Capture the cell that displays the provided text and extract its [X, Y] central coordinate. 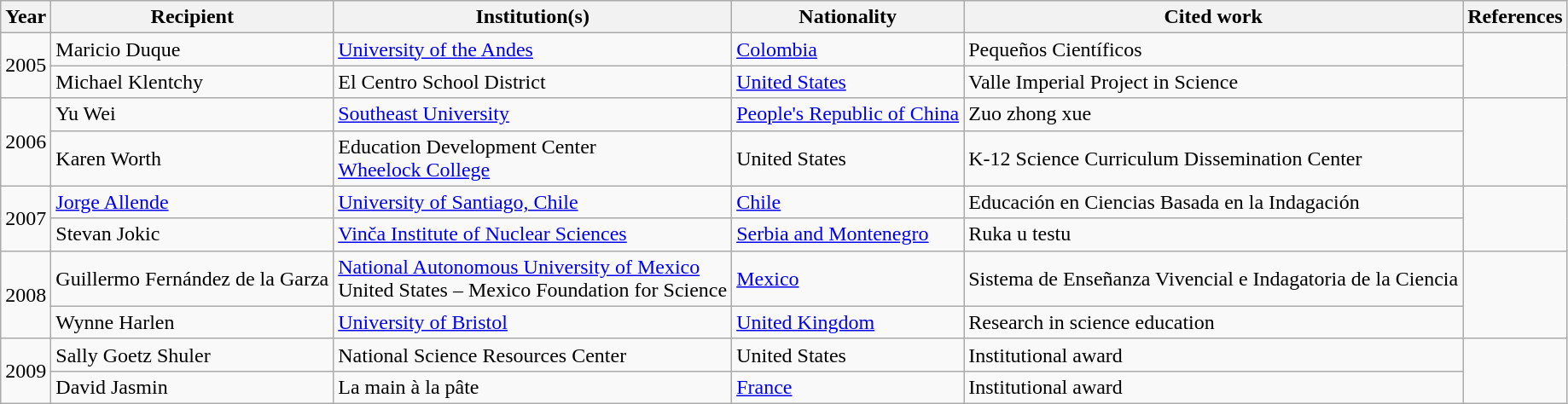
K-12 Science Curriculum Dissemination Center [1213, 159]
Sistema de Enseñanza Vivencial e Indagatoria de la Ciencia [1213, 278]
Karen Worth [193, 159]
Colombia [848, 49]
Valle Imperial Project in Science [1213, 82]
Nationality [848, 17]
Stevan Jokic [193, 234]
Cited work [1213, 17]
National Science Resources Center [532, 355]
Educación en Ciencias Basada en la Indagación [1213, 202]
Serbia and Montenegro [848, 234]
Institution(s) [532, 17]
2005 [26, 66]
France [848, 387]
Chile [848, 202]
El Centro School District [532, 82]
Michael Klentchy [193, 82]
2007 [26, 218]
Yu Wei [193, 114]
Recipient [193, 17]
United Kingdom [848, 322]
Guillermo Fernández de la Garza [193, 278]
Wynne Harlen [193, 322]
References [1515, 17]
People's Republic of China [848, 114]
Research in science education [1213, 322]
Sally Goetz Shuler [193, 355]
Education Development CenterWheelock College [532, 159]
2009 [26, 371]
La main à la pâte [532, 387]
Year [26, 17]
University of Santiago, Chile [532, 202]
Ruka u testu [1213, 234]
David Jasmin [193, 387]
Zuo zhong xue [1213, 114]
Pequeños Científicos [1213, 49]
National Autonomous University of MexicoUnited States – Mexico Foundation for Science [532, 278]
University of the Andes [532, 49]
University of Bristol [532, 322]
Southeast University [532, 114]
Mexico [848, 278]
Vinča Institute of Nuclear Sciences [532, 234]
2006 [26, 141]
2008 [26, 295]
Jorge Allende [193, 202]
Maricio Duque [193, 49]
